Scan for the cell matching the given text and deliver its (x, y) coordinate at center. 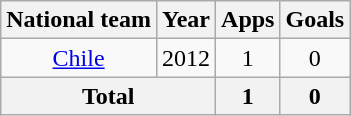
Goals (315, 20)
National team (79, 20)
Apps (248, 20)
Total (108, 96)
Chile (79, 58)
Year (186, 20)
2012 (186, 58)
